Provide the [X, Y] coordinate of the cell's center where the given text is located.  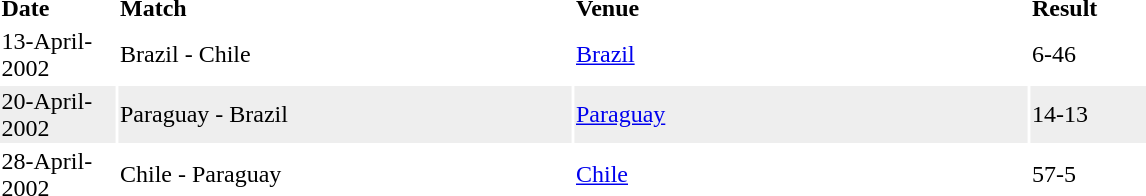
Paraguay [800, 114]
20-April-2002 [58, 114]
Brazil - Chile [344, 54]
14-13 [1088, 114]
Paraguay - Brazil [344, 114]
13-April-2002 [58, 54]
Brazil [800, 54]
6-46 [1088, 54]
